Output the [X, Y] coordinate of the center of the cell containing the given text.  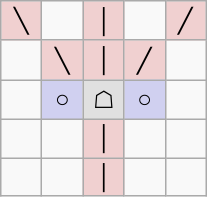
☖ [104, 100]
